Find where the given text appears and provide that cell's center as (x, y) coordinate. 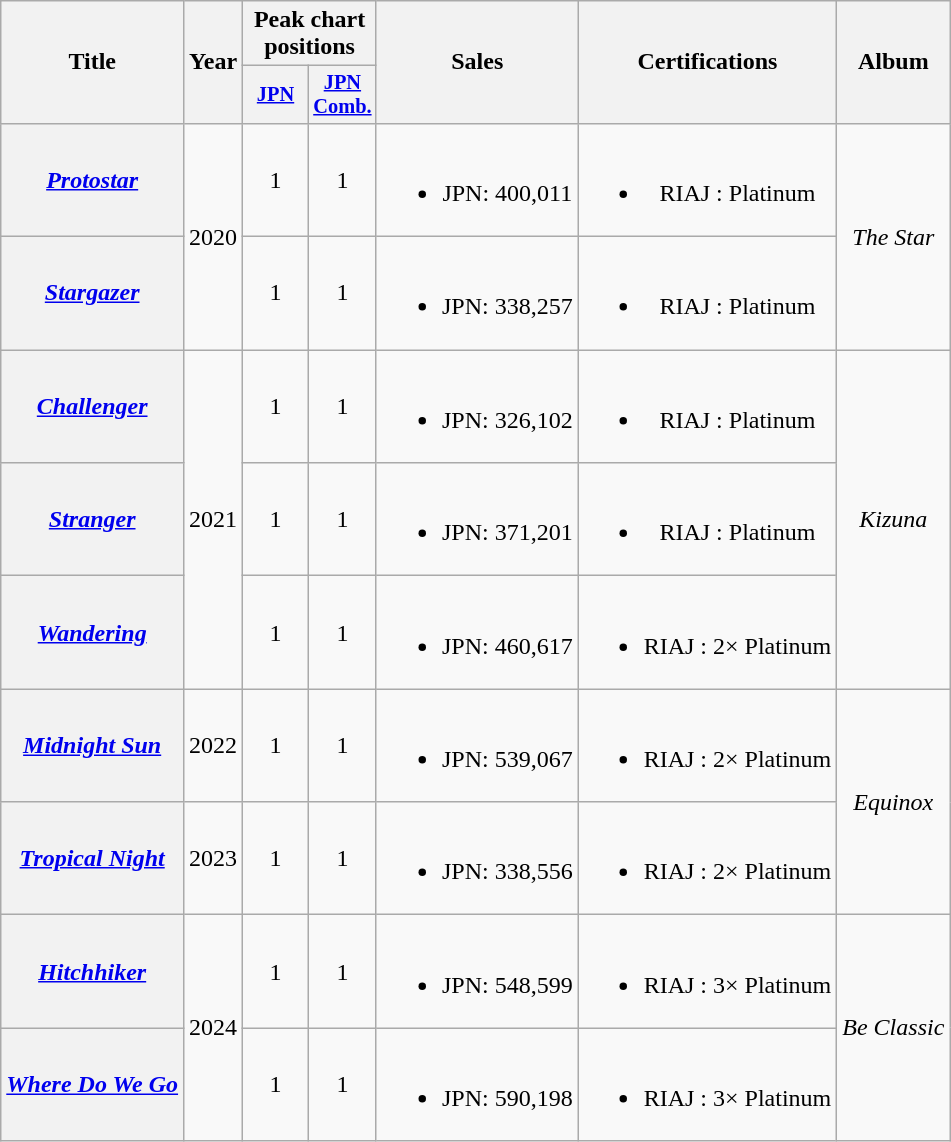
2023 (214, 858)
Be Classic (894, 1028)
Equinox (894, 802)
Certifications (708, 62)
2024 (214, 1028)
2022 (214, 746)
JPN: 590,198 (477, 1084)
JPN: 338,257 (477, 294)
2021 (214, 520)
JPN: 400,011 (477, 180)
Album (894, 62)
Sales (477, 62)
The Star (894, 236)
Title (92, 62)
Year (214, 62)
JPN: 548,599 (477, 972)
Wandering (92, 632)
2020 (214, 236)
JPNComb. (342, 95)
JPN: 338,556 (477, 858)
Challenger (92, 406)
JPN: 460,617 (477, 632)
Protostar (92, 180)
Stranger (92, 520)
Where Do We Go (92, 1084)
JPN (276, 95)
JPN: 371,201 (477, 520)
Peak chart positions (310, 34)
Tropical Night (92, 858)
Stargazer (92, 294)
Hitchhiker (92, 972)
Kizuna (894, 520)
Midnight Sun (92, 746)
JPN: 539,067 (477, 746)
JPN: 326,102 (477, 406)
